Identify which cell holds the provided text, then report its [x, y] central coordinate. 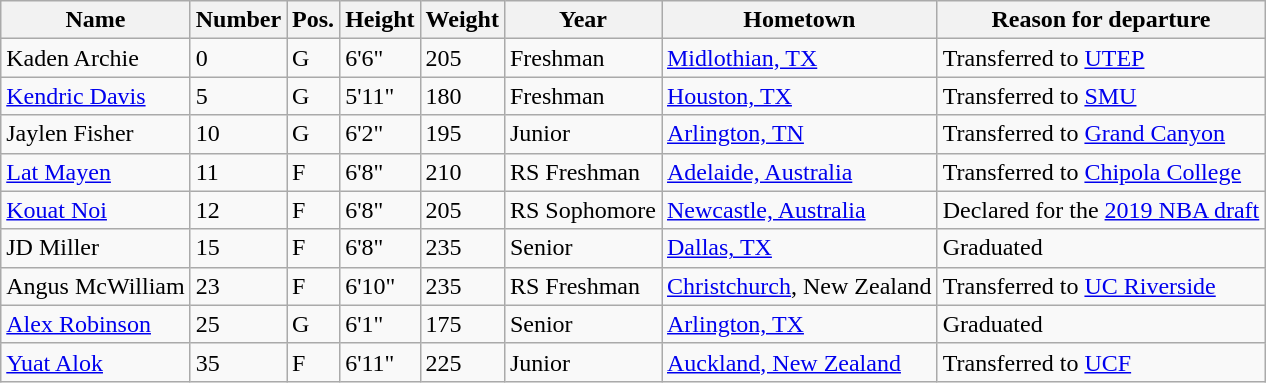
6'11" [380, 362]
195 [462, 134]
Name [96, 20]
Dallas, TX [800, 248]
JD Miller [96, 248]
6'1" [380, 324]
23 [238, 286]
11 [238, 172]
Kendric Davis [96, 96]
Number [238, 20]
Pos. [314, 20]
Yuat Alok [96, 362]
Kaden Archie [96, 58]
6'2" [380, 134]
Transferred to UC Riverside [1101, 286]
Newcastle, Australia [800, 210]
Transferred to Chipola College [1101, 172]
RS Sophomore [582, 210]
15 [238, 248]
Alex Robinson [96, 324]
Angus McWilliam [96, 286]
180 [462, 96]
Kouat Noi [96, 210]
Christchurch, New Zealand [800, 286]
Weight [462, 20]
Declared for the 2019 NBA draft [1101, 210]
Auckland, New Zealand [800, 362]
Year [582, 20]
10 [238, 134]
5'11" [380, 96]
Jaylen Fisher [96, 134]
175 [462, 324]
Adelaide, Australia [800, 172]
Midlothian, TX [800, 58]
Houston, TX [800, 96]
0 [238, 58]
Transferred to Grand Canyon [1101, 134]
Transferred to UTEP [1101, 58]
Reason for departure [1101, 20]
5 [238, 96]
Height [380, 20]
35 [238, 362]
Hometown [800, 20]
Transferred to SMU [1101, 96]
Lat Mayen [96, 172]
Arlington, TX [800, 324]
25 [238, 324]
6'10" [380, 286]
Arlington, TN [800, 134]
6'6" [380, 58]
Transferred to UCF [1101, 362]
12 [238, 210]
225 [462, 362]
210 [462, 172]
